Search for the cell housing the specified text and yield its [x, y] center coordinate. 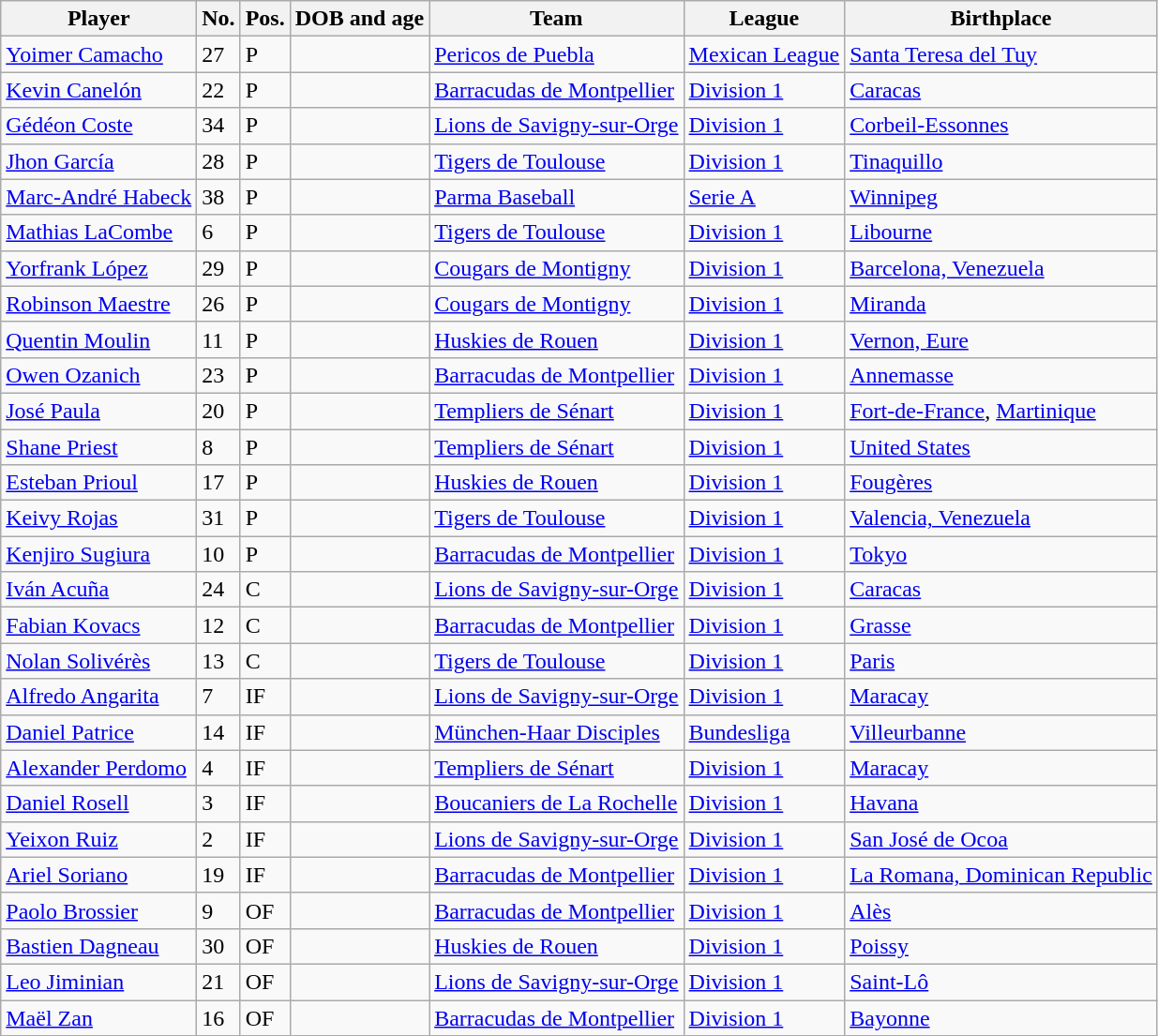
Alès [1001, 910]
Daniel Rosell [99, 803]
14 [218, 732]
Birthplace [1001, 19]
Pericos de Puebla [557, 54]
Mexican League [764, 54]
DOB and age [359, 19]
16 [218, 1017]
Alfredo Angarita [99, 697]
Boucaniers de La Rochelle [557, 803]
Esteban Prioul [99, 483]
Valencia, Venezuela [1001, 518]
23 [218, 375]
Pos. [264, 19]
13 [218, 661]
38 [218, 197]
Annemasse [1001, 375]
Grasse [1001, 625]
7 [218, 697]
Santa Teresa del Tuy [1001, 54]
Yeixon Ruiz [99, 839]
29 [218, 268]
Bundesliga [764, 732]
München-Haar Disciples [557, 732]
Winnipeg [1001, 197]
Player [99, 19]
19 [218, 875]
26 [218, 304]
Yorfrank López [99, 268]
28 [218, 161]
3 [218, 803]
31 [218, 518]
Fougères [1001, 483]
Fort-de-France, Martinique [1001, 411]
Paris [1001, 661]
Bastien Dagneau [99, 946]
Mathias LaCombe [99, 233]
Villeurbanne [1001, 732]
12 [218, 625]
José Paula [99, 411]
Owen Ozanich [99, 375]
Marc-André Habeck [99, 197]
Saint-Lô [1001, 982]
Gédéon Coste [99, 126]
Iván Acuña [99, 590]
League [764, 19]
2 [218, 839]
Ariel Soriano [99, 875]
San José de Ocoa [1001, 839]
Kenjiro Sugiura [99, 554]
9 [218, 910]
United States [1001, 447]
21 [218, 982]
Alexander Perdomo [99, 768]
6 [218, 233]
27 [218, 54]
Yoimer Camacho [99, 54]
Corbeil-Essonnes [1001, 126]
Leo Jiminian [99, 982]
11 [218, 339]
17 [218, 483]
Shane Priest [99, 447]
Team [557, 19]
Maël Zan [99, 1017]
Jhon García [99, 161]
Bayonne [1001, 1017]
Nolan Solivérès [99, 661]
Miranda [1001, 304]
8 [218, 447]
Serie A [764, 197]
Barcelona, Venezuela [1001, 268]
Havana [1001, 803]
24 [218, 590]
Keivy Rojas [99, 518]
No. [218, 19]
Quentin Moulin [99, 339]
Kevin Canelón [99, 90]
Paolo Brossier [99, 910]
20 [218, 411]
30 [218, 946]
Vernon, Eure [1001, 339]
Tokyo [1001, 554]
Parma Baseball [557, 197]
La Romana, Dominican Republic [1001, 875]
Libourne [1001, 233]
Daniel Patrice [99, 732]
22 [218, 90]
Poissy [1001, 946]
10 [218, 554]
Tinaquillo [1001, 161]
Fabian Kovacs [99, 625]
4 [218, 768]
34 [218, 126]
Robinson Maestre [99, 304]
